Extract the [X, Y] coordinate from the center of the cell holding the provided text.  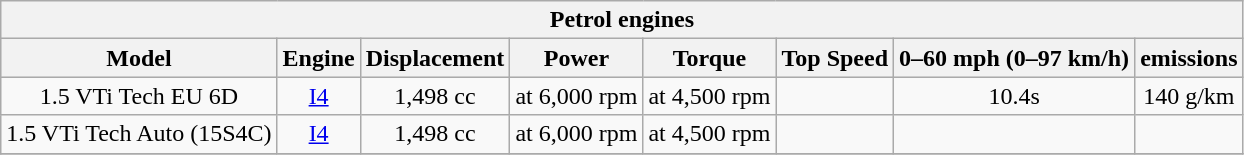
Power [576, 58]
1.5 VTi Tech EU 6D [139, 96]
140 g/km [1189, 96]
Model [139, 58]
Top Speed [835, 58]
Engine [318, 58]
Torque [710, 58]
Displacement [435, 58]
0–60 mph (0–97 km/h) [1014, 58]
1.5 VTi Tech Auto (15S4C) [139, 134]
10.4s [1014, 96]
Petrol engines [622, 20]
emissions [1189, 58]
